Determine the [X, Y] coordinate at the center of the cell enclosing the given text.  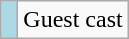
Guest cast [73, 20]
